Output the (X, Y) coordinate of the center of the cell containing the given text.  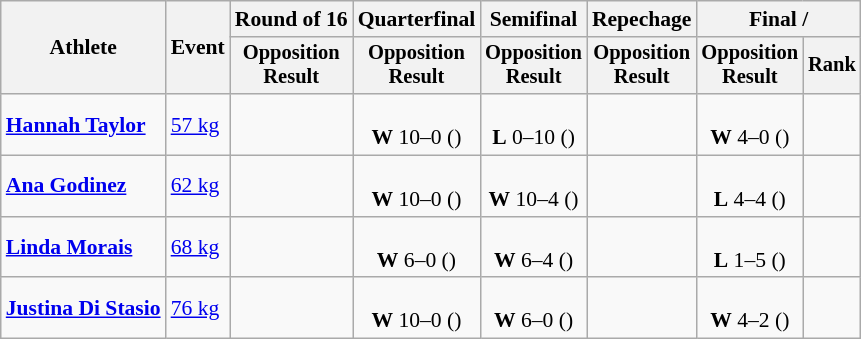
W 6–4 () (534, 248)
Semifinal (534, 19)
Event (198, 48)
Justina Di Stasio (84, 308)
Linda Morais (84, 248)
57 kg (198, 124)
L 4–4 () (750, 186)
76 kg (198, 308)
L 0–10 () (534, 124)
Final / (778, 19)
Repechage (642, 19)
62 kg (198, 186)
68 kg (198, 248)
Round of 16 (292, 19)
Rank (832, 66)
Ana Godinez (84, 186)
W 4–0 () (750, 124)
Hannah Taylor (84, 124)
Quarterfinal (417, 19)
Athlete (84, 48)
W 10–4 () (534, 186)
L 1–5 () (750, 248)
W 4–2 () (750, 308)
